For the text-containing cell, return its midpoint in [X, Y] coordinate format. 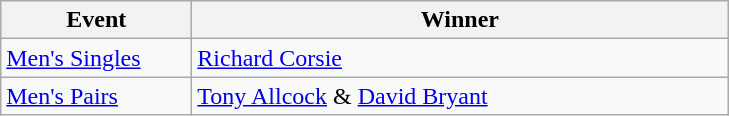
Men's Pairs [96, 96]
Richard Corsie [460, 58]
Winner [460, 20]
Men's Singles [96, 58]
Tony Allcock & David Bryant [460, 96]
Event [96, 20]
